Find where the given text appears and provide that cell's center as [x, y] coordinate. 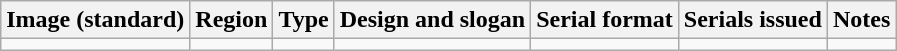
Serials issued [752, 20]
Type [304, 20]
Design and slogan [432, 20]
Image (standard) [96, 20]
Notes [861, 20]
Serial format [605, 20]
Region [232, 20]
